Return [x, y] of the center of cell containing provided text 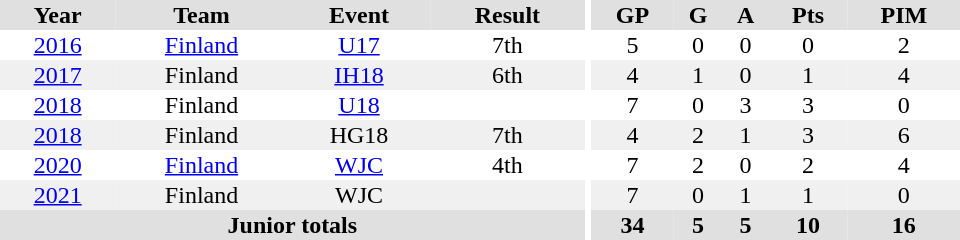
HG18 [359, 135]
2016 [58, 45]
2020 [58, 165]
Year [58, 15]
Team [202, 15]
34 [632, 225]
Junior totals [292, 225]
PIM [904, 15]
IH18 [359, 75]
A [746, 15]
U17 [359, 45]
GP [632, 15]
2021 [58, 195]
4th [507, 165]
16 [904, 225]
10 [808, 225]
U18 [359, 105]
6th [507, 75]
Pts [808, 15]
Event [359, 15]
6 [904, 135]
2017 [58, 75]
Result [507, 15]
G [698, 15]
